Output the [X, Y] coordinate of the center of the cell containing the given text.  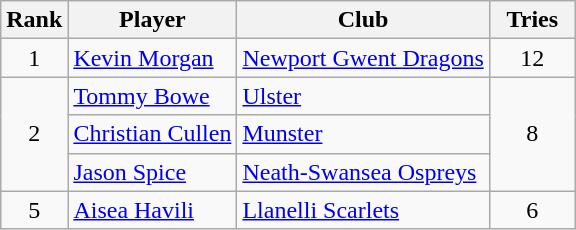
8 [532, 134]
5 [34, 210]
Kevin Morgan [152, 58]
Tries [532, 20]
Newport Gwent Dragons [363, 58]
Neath-Swansea Ospreys [363, 172]
Aisea Havili [152, 210]
6 [532, 210]
1 [34, 58]
Player [152, 20]
Tommy Bowe [152, 96]
Club [363, 20]
12 [532, 58]
Christian Cullen [152, 134]
Ulster [363, 96]
Llanelli Scarlets [363, 210]
Rank [34, 20]
2 [34, 134]
Jason Spice [152, 172]
Munster [363, 134]
